Identify which cell holds the provided text, then report its [X, Y] central coordinate. 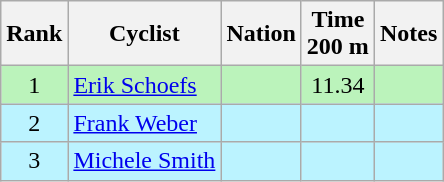
2 [34, 123]
Notes [408, 34]
Rank [34, 34]
3 [34, 161]
1 [34, 85]
Frank Weber [144, 123]
Cyclist [144, 34]
Time200 m [338, 34]
11.34 [338, 85]
Michele Smith [144, 161]
Nation [261, 34]
Erik Schoefs [144, 85]
